Return the (X, Y) coordinate for the center point of the cell that contains the specified text.  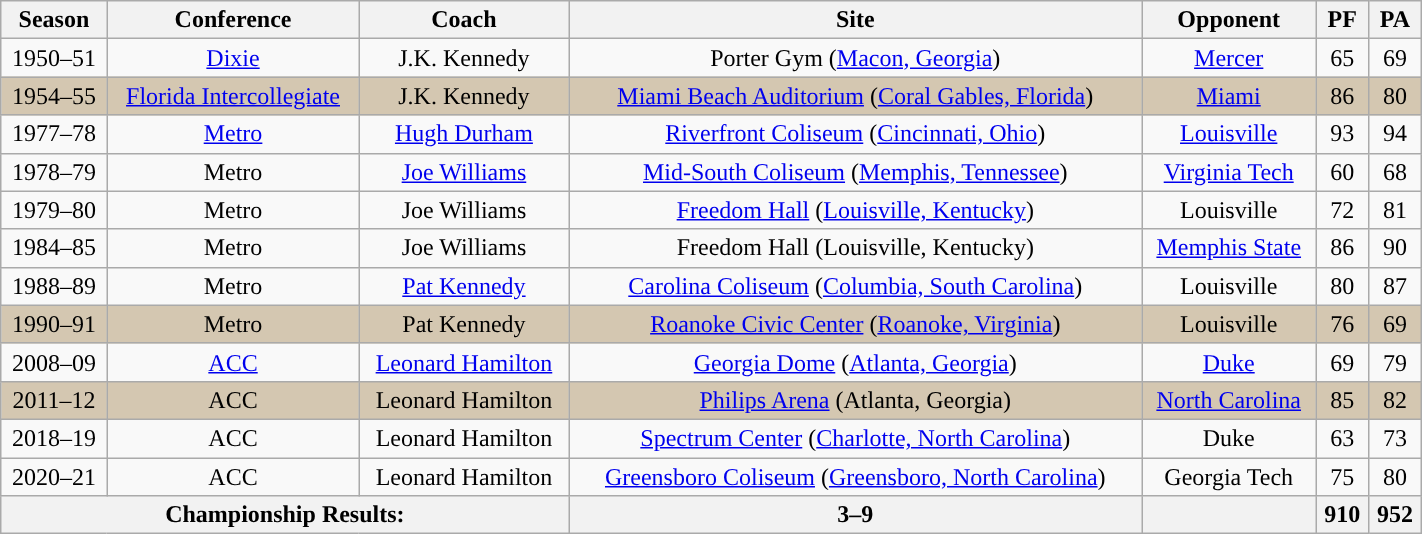
PA (1396, 20)
Florida Intercollegiate (233, 96)
952 (1396, 515)
Riverfront Coliseum (Cincinnati, Ohio) (856, 134)
Championship Results: (285, 515)
PF (1342, 20)
2011–12 (54, 400)
Virginia Tech (1229, 172)
Opponent (1229, 20)
2018–19 (54, 438)
Season (54, 20)
Memphis State (1229, 248)
Greensboro Coliseum (Greensboro, North Carolina) (856, 477)
85 (1342, 400)
1978–79 (54, 172)
72 (1342, 210)
Roanoke Civic Center (Roanoke, Virginia) (856, 324)
1977–78 (54, 134)
82 (1396, 400)
60 (1342, 172)
Coach (464, 20)
Georgia Tech (1229, 477)
Mid-South Coliseum (Memphis, Tennessee) (856, 172)
2008–09 (54, 362)
Conference (233, 20)
93 (1342, 134)
65 (1342, 58)
Philips Arena (Atlanta, Georgia) (856, 400)
Spectrum Center (Charlotte, North Carolina) (856, 438)
75 (1342, 477)
Porter Gym (Macon, Georgia) (856, 58)
1988–89 (54, 286)
1954–55 (54, 96)
76 (1342, 324)
Miami Beach Auditorium (Coral Gables, Florida) (856, 96)
Site (856, 20)
Mercer (1229, 58)
910 (1342, 515)
Georgia Dome (Atlanta, Georgia) (856, 362)
87 (1396, 286)
Miami (1229, 96)
3–9 (856, 515)
Dixie (233, 58)
North Carolina (1229, 400)
1984–85 (54, 248)
90 (1396, 248)
79 (1396, 362)
2020–21 (54, 477)
94 (1396, 134)
63 (1342, 438)
Carolina Coliseum (Columbia, South Carolina) (856, 286)
73 (1396, 438)
1979–80 (54, 210)
1990–91 (54, 324)
1950–51 (54, 58)
68 (1396, 172)
81 (1396, 210)
Hugh Durham (464, 134)
